Pinpoint the cell where the given text exists, returning its [X, Y] midpoint coordinate. 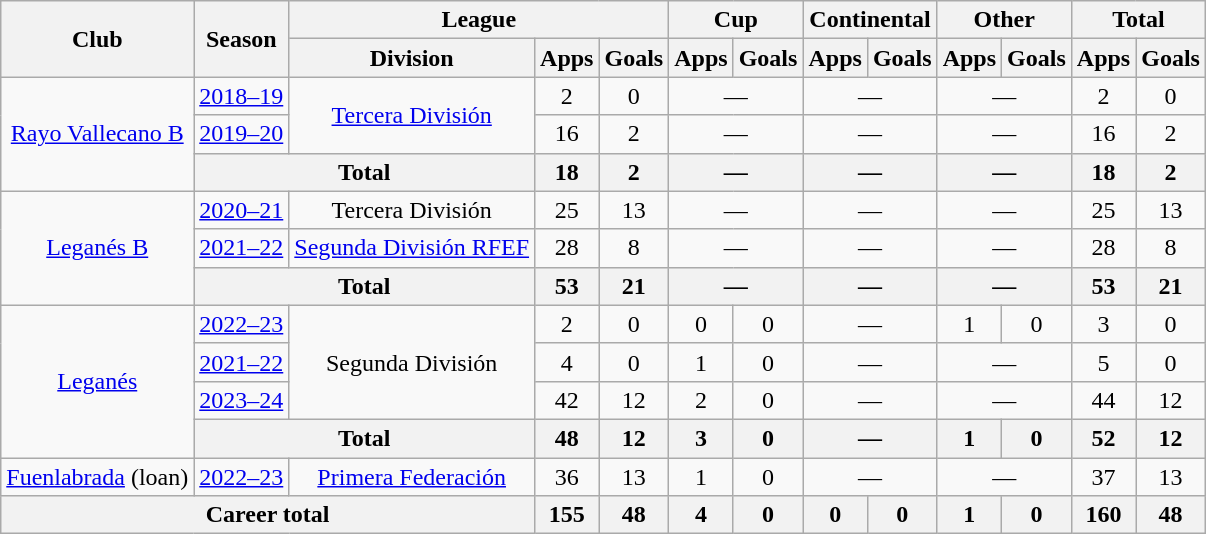
League [479, 20]
Continental [870, 20]
2019–20 [242, 134]
2018–19 [242, 96]
Leganés B [98, 248]
2020–21 [242, 210]
Leganés [98, 381]
Segunda División RFEF [412, 248]
Career total [268, 515]
5 [1103, 362]
160 [1103, 515]
Primera Federación [412, 477]
Rayo Vallecano B [98, 134]
Fuenlabrada (loan) [98, 477]
Other [1004, 20]
44 [1103, 400]
Cup [736, 20]
Segunda División [412, 362]
Club [98, 39]
155 [567, 515]
2023–24 [242, 400]
Season [242, 39]
36 [567, 477]
37 [1103, 477]
42 [567, 400]
Division [412, 58]
52 [1103, 438]
